From the cell containing the given text, extract its center point as (x, y) coordinate. 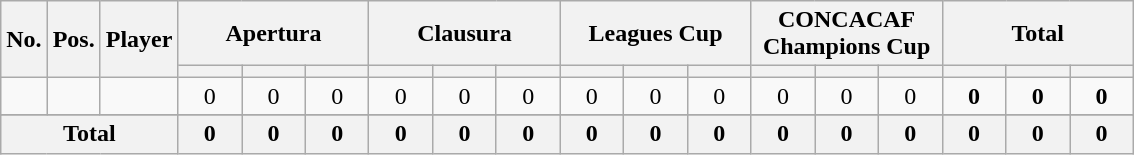
Player (139, 39)
No. (24, 39)
Apertura (274, 34)
Leagues Cup (656, 34)
Pos. (74, 39)
CONCACAF Champions Cup (846, 34)
Clausura (464, 34)
